Extract the [X, Y] coordinate from the center of the cell holding the provided text.  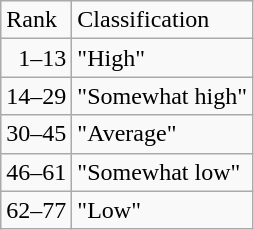
Classification [162, 20]
"Average" [162, 134]
"Low" [162, 210]
46–61 [36, 172]
"Somewhat low" [162, 172]
30–45 [36, 134]
62–77 [36, 210]
14–29 [36, 96]
"High" [162, 58]
1–13 [36, 58]
Rank [36, 20]
"Somewhat high" [162, 96]
